Output the [X, Y] coordinate of the center of the cell containing the given text.  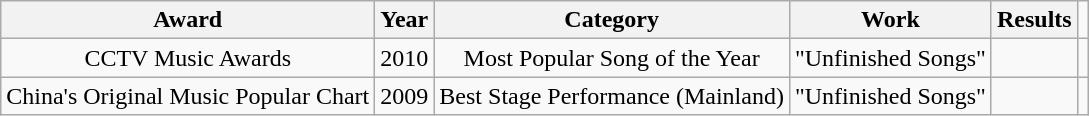
China's Original Music Popular Chart [188, 96]
Best Stage Performance (Mainland) [612, 96]
Year [404, 20]
CCTV Music Awards [188, 58]
Award [188, 20]
2009 [404, 96]
Results [1034, 20]
Category [612, 20]
Most Popular Song of the Year [612, 58]
2010 [404, 58]
Work [890, 20]
